Provide the [x, y] coordinate of the cell's center where the given text is located.  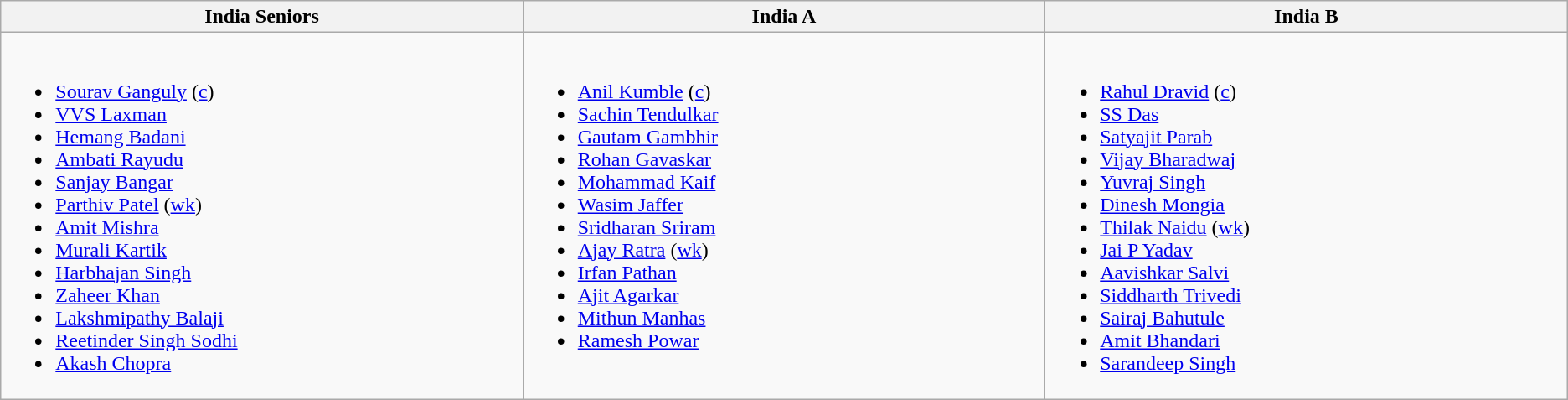
India B [1307, 17]
India Seniors [261, 17]
India A [784, 17]
